Detect which cell encompasses the target text, then output its [x, y] center coordinate. 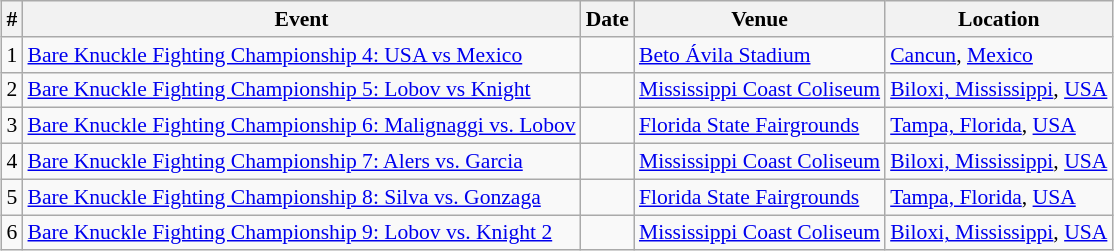
Beto Ávila Stadium [760, 55]
1 [12, 55]
# [12, 19]
Venue [760, 19]
Bare Knuckle Fighting Championship 5: Lobov vs Knight [301, 90]
Event [301, 19]
Bare Knuckle Fighting Championship 7: Alers vs. Garcia [301, 162]
Bare Knuckle Fighting Championship 8: Silva vs. Gonzaga [301, 197]
Location [998, 19]
Bare Knuckle Fighting Championship 4: USA vs Mexico [301, 55]
2 [12, 90]
Bare Knuckle Fighting Championship 6: Malignaggi vs. Lobov [301, 126]
6 [12, 233]
3 [12, 126]
5 [12, 197]
4 [12, 162]
Date [608, 19]
Cancun, Mexico [998, 55]
Bare Knuckle Fighting Championship 9: Lobov vs. Knight 2 [301, 233]
